Output the (X, Y) coordinate of the center of the cell containing the given text.  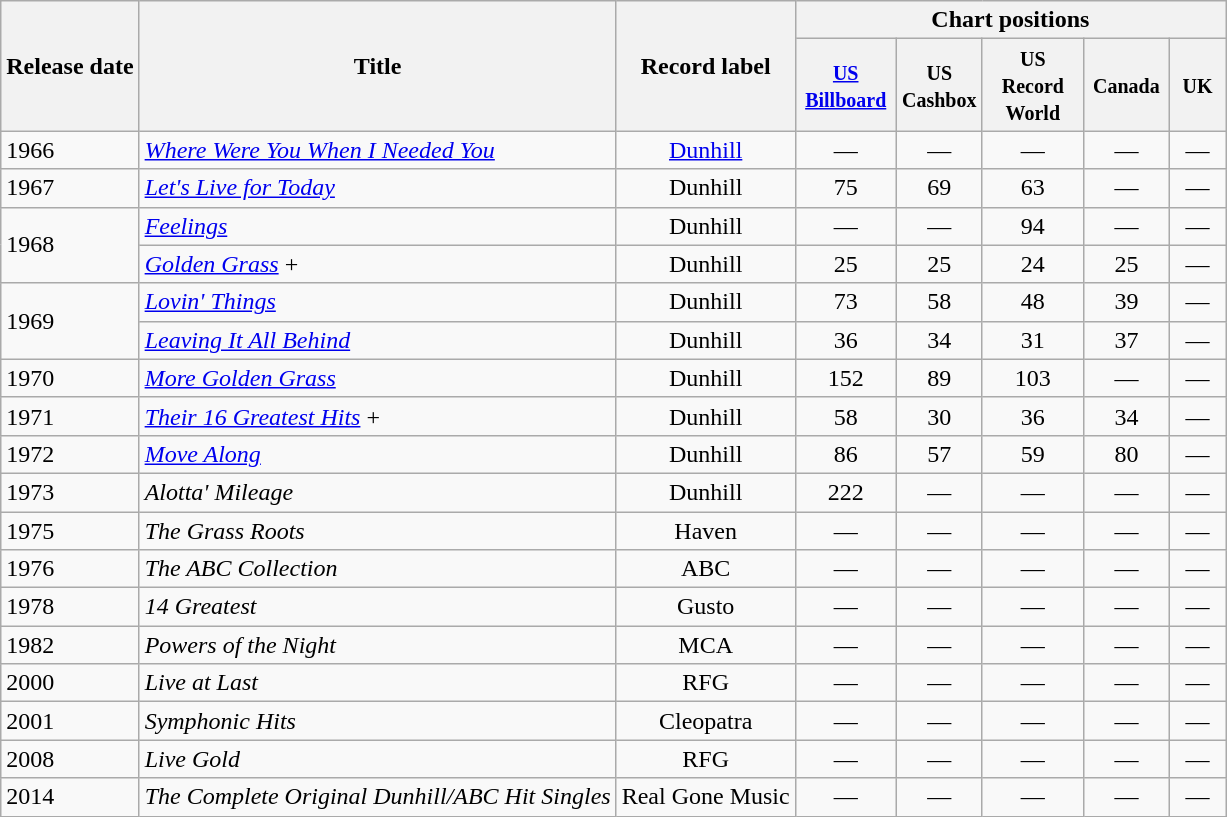
2014 (70, 797)
Record label (706, 66)
1971 (70, 416)
103 (1032, 378)
Their 16 Greatest Hits + (378, 416)
1978 (70, 607)
63 (1032, 188)
Chart positions (1010, 20)
Leaving It All Behind (378, 340)
1982 (70, 645)
24 (1032, 264)
89 (939, 378)
69 (939, 188)
Powers of the Night (378, 645)
ABC (706, 569)
1968 (70, 245)
US Billboard (846, 85)
2008 (70, 759)
The Complete Original Dunhill/ABC Hit Singles (378, 797)
1975 (70, 531)
86 (846, 454)
75 (846, 188)
Haven (706, 531)
39 (1126, 302)
Live at Last (378, 683)
The ABC Collection (378, 569)
1970 (70, 378)
US Cashbox (939, 85)
Real Gone Music (706, 797)
1967 (70, 188)
Alotta' Mileage (378, 492)
37 (1126, 340)
30 (939, 416)
Lovin' Things (378, 302)
2001 (70, 721)
59 (1032, 454)
73 (846, 302)
MCA (706, 645)
1973 (70, 492)
1972 (70, 454)
Title (378, 66)
48 (1032, 302)
57 (939, 454)
31 (1032, 340)
Golden Grass + (378, 264)
Gusto (706, 607)
The Grass Roots (378, 531)
Cleopatra (706, 721)
2000 (70, 683)
14 Greatest (378, 607)
80 (1126, 454)
Live Gold (378, 759)
Symphonic Hits (378, 721)
222 (846, 492)
Where Were You When I Needed You (378, 150)
More Golden Grass (378, 378)
Release date (70, 66)
1966 (70, 150)
152 (846, 378)
1969 (70, 321)
1976 (70, 569)
UK (1197, 85)
Feelings (378, 226)
US Record World (1032, 85)
94 (1032, 226)
Canada (1126, 85)
Move Along (378, 454)
Let's Live for Today (378, 188)
